Capture the cell that displays the provided text and extract its [x, y] central coordinate. 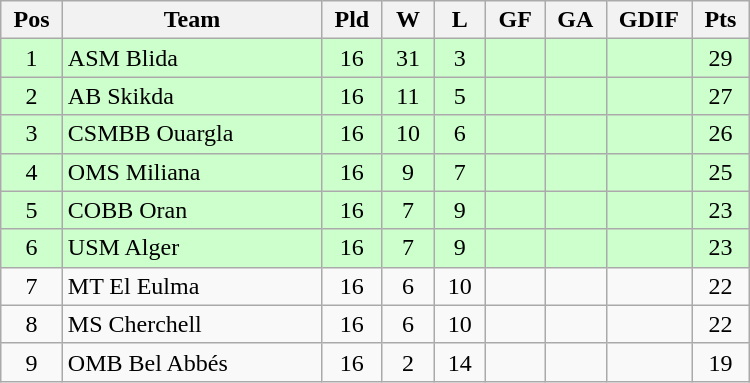
Pld [352, 20]
CSMBB Ouargla [192, 134]
26 [721, 134]
L [460, 20]
COBB Oran [192, 210]
Team [192, 20]
W [408, 20]
GDIF [649, 20]
Pts [721, 20]
25 [721, 172]
27 [721, 96]
19 [721, 362]
OMB Bel Abbés [192, 362]
Pos [32, 20]
AB Skikda [192, 96]
GA [576, 20]
OMS Miliana [192, 172]
8 [32, 324]
USM Alger [192, 248]
4 [32, 172]
1 [32, 58]
14 [460, 362]
MS Cherchell [192, 324]
11 [408, 96]
ASM Blida [192, 58]
31 [408, 58]
MT El Eulma [192, 286]
29 [721, 58]
GF [516, 20]
